Identify which cell holds the provided text, then report its [x, y] central coordinate. 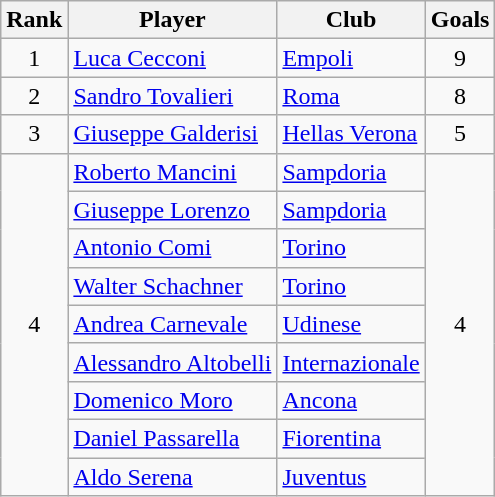
3 [34, 134]
Andrea Carnevale [172, 324]
Sandro Tovalieri [172, 96]
Hellas Verona [351, 134]
Goals [460, 20]
Domenico Moro [172, 400]
Fiorentina [351, 438]
9 [460, 58]
Internazionale [351, 362]
5 [460, 134]
Juventus [351, 477]
Walter Schachner [172, 286]
Player [172, 20]
Ancona [351, 400]
8 [460, 96]
Udinese [351, 324]
Aldo Serena [172, 477]
Rank [34, 20]
Giuseppe Lorenzo [172, 210]
Giuseppe Galderisi [172, 134]
Antonio Comi [172, 248]
1 [34, 58]
2 [34, 96]
Alessandro Altobelli [172, 362]
Club [351, 20]
Roberto Mancini [172, 172]
Roma [351, 96]
Daniel Passarella [172, 438]
Empoli [351, 58]
Luca Cecconi [172, 58]
